From the cell containing the given text, extract its center point as (X, Y) coordinate. 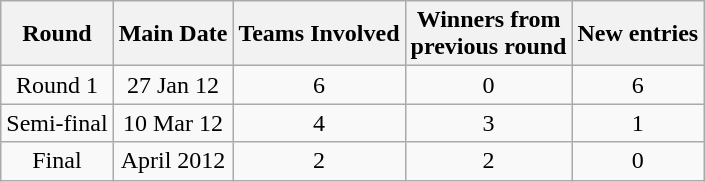
Round 1 (57, 85)
April 2012 (173, 161)
1 (638, 123)
Round (57, 34)
Teams Involved (319, 34)
27 Jan 12 (173, 85)
4 (319, 123)
Semi-final (57, 123)
10 Mar 12 (173, 123)
Main Date (173, 34)
Final (57, 161)
New entries (638, 34)
3 (488, 123)
Winners from previous round (488, 34)
